Pinpoint the cell where the given text exists, returning its (X, Y) midpoint coordinate. 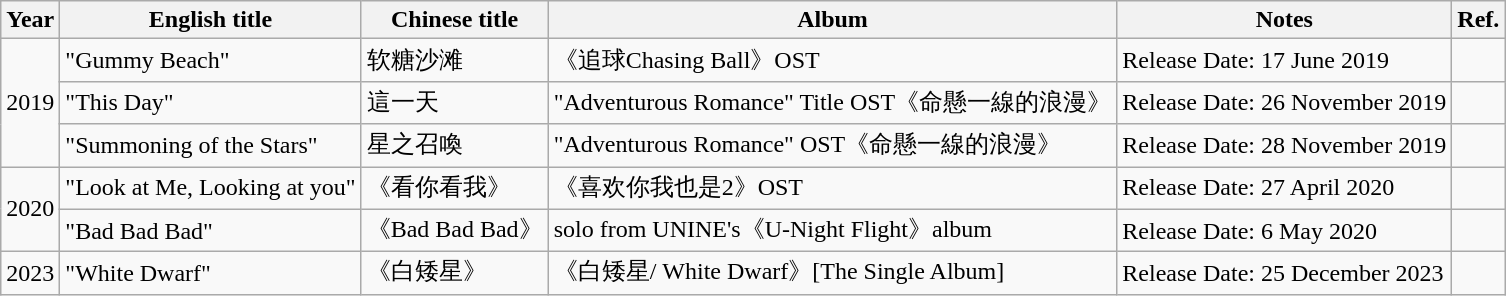
星之召喚 (454, 146)
Notes (1284, 20)
Chinese title (454, 20)
《白矮星》 (454, 274)
"Look at Me, Looking at you" (210, 188)
2020 (30, 208)
Release Date: 27 April 2020 (1284, 188)
"Summoning of the Stars" (210, 146)
這一天 (454, 102)
"Bad Bad Bad" (210, 230)
Release Date: 6 May 2020 (1284, 230)
Release Date: 26 November 2019 (1284, 102)
Release Date: 25 December 2023 (1284, 274)
Release Date: 28 November 2019 (1284, 146)
《追球Chasing Ball》OST (832, 60)
《喜欢你我也是2》OST (832, 188)
"This Day" (210, 102)
Album (832, 20)
"Adventurous Romance" Title OST《命懸一線的浪漫》 (832, 102)
"White Dwarf" (210, 274)
English title (210, 20)
solo from UNINE's《U-Night Flight》album (832, 230)
软糖沙滩 (454, 60)
"Gummy Beach" (210, 60)
Year (30, 20)
《白矮星/ White Dwarf》[The Single Album] (832, 274)
2023 (30, 274)
Ref. (1478, 20)
《看你看我》 (454, 188)
Release Date: 17 June 2019 (1284, 60)
"Adventurous Romance" OST《命懸一線的浪漫》 (832, 146)
2019 (30, 103)
《Bad Bad Bad》 (454, 230)
